Locate the cell with the specified text and output its [x, y] center coordinate. 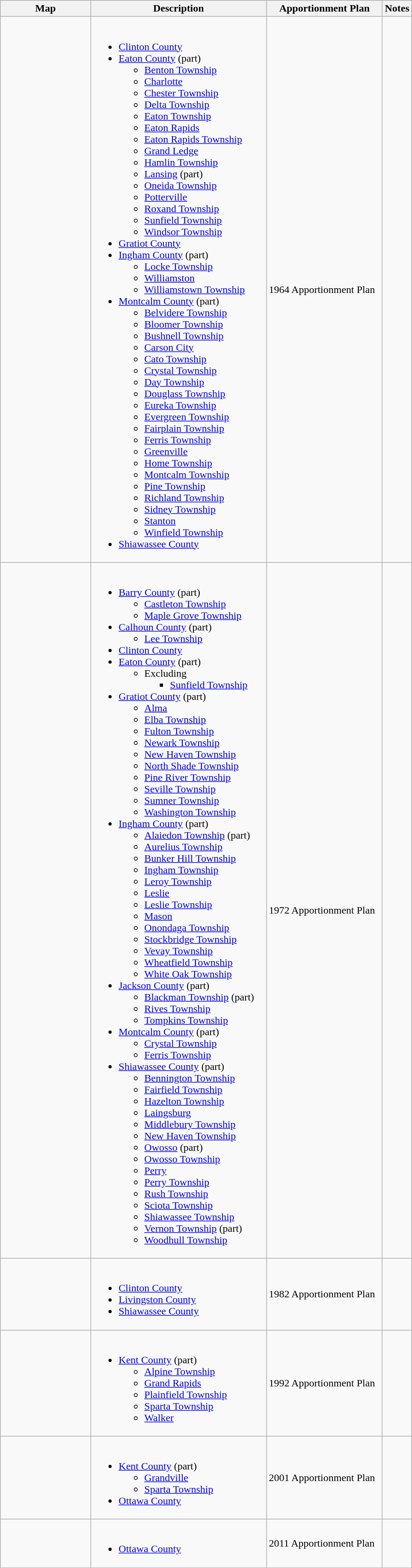
1972 Apportionment Plan [324, 911]
Map [45, 9]
2001 Apportionment Plan [324, 1478]
1982 Apportionment Plan [324, 1294]
Clinton CountyLivingston CountyShiawassee County [179, 1294]
Kent County (part)GrandvilleSparta TownshipOttawa County [179, 1478]
Description [179, 9]
1992 Apportionment Plan [324, 1383]
Ottawa County [179, 1544]
Kent County (part)Alpine TownshipGrand RapidsPlainfield TownshipSparta TownshipWalker [179, 1383]
2011 Apportionment Plan [324, 1544]
Apportionment Plan [324, 9]
Notes [397, 9]
1964 Apportionment Plan [324, 290]
